Scan for the cell matching the given text and deliver its (x, y) coordinate at center. 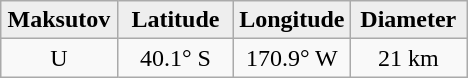
40.1° S (175, 58)
Maksutov (59, 20)
Longitude (292, 20)
Diameter (408, 20)
21 km (408, 58)
Latitude (175, 20)
170.9° W (292, 58)
U (59, 58)
